Determine the (x, y) coordinate at the center of the cell enclosing the given text.  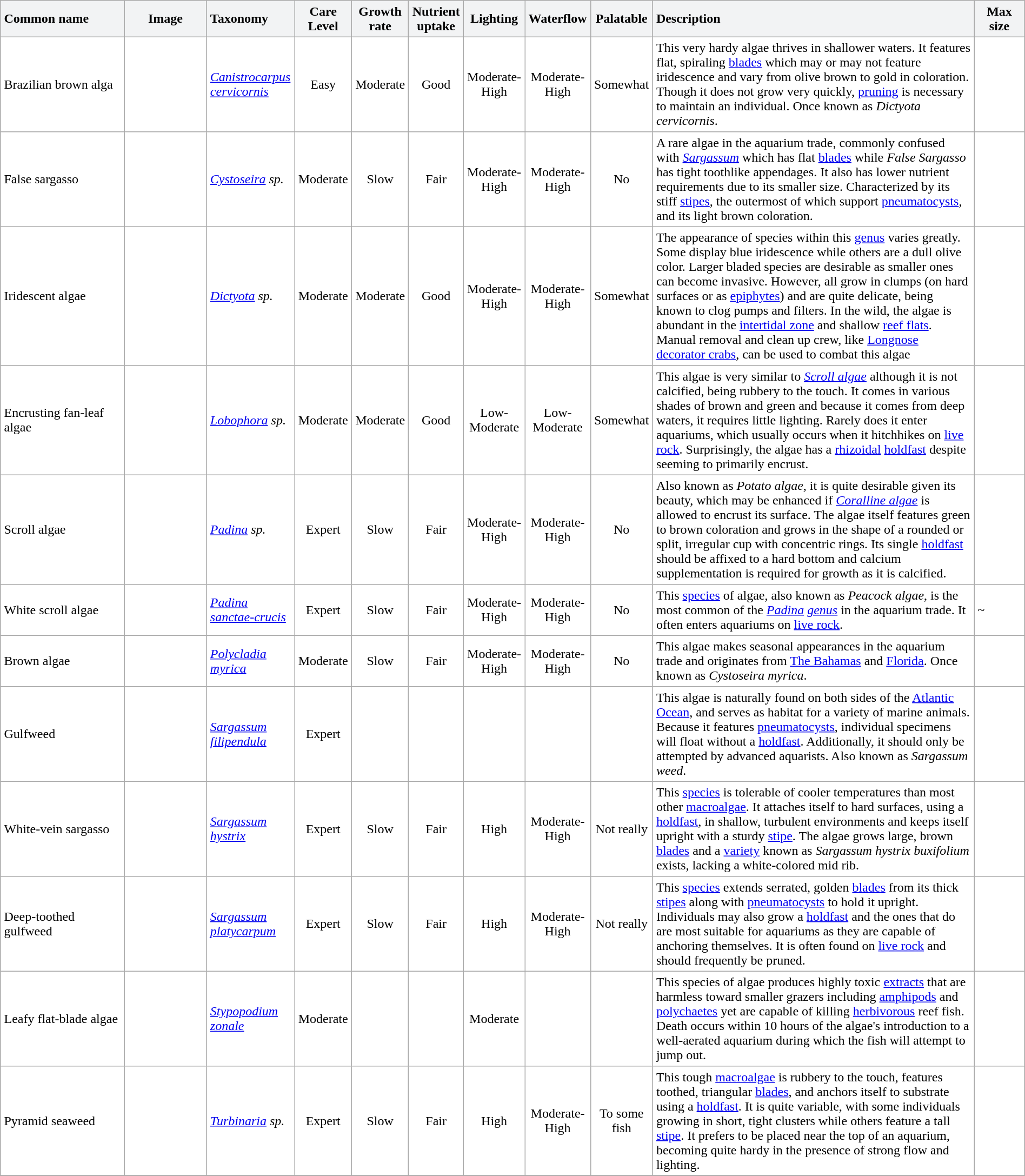
Brown algae (63, 661)
Cystoseira sp. (251, 180)
Turbinaria sp. (251, 1121)
To some fish (622, 1121)
Growth rate (380, 19)
Stypopodium zonale (251, 1019)
Canistrocarpus cervicornis (251, 84)
Easy (323, 84)
Nutrient uptake (436, 19)
White scroll algae (63, 610)
Care Level (323, 19)
Taxonomy (251, 19)
This algae makes seasonal appearances in the aquarium trade and originates from The Bahamas and Florida. Once known as Cystoseira myrica. (813, 661)
Common name (63, 19)
Dictyota sp. (251, 296)
Encrusting fan-leaf algae (63, 420)
Pyramid seaweed (63, 1121)
Polycladia myrica (251, 661)
Palatable (622, 19)
Description (813, 19)
False sargasso (63, 180)
Leafy flat-blade algae (63, 1019)
Sargassum hystrix (251, 829)
Waterflow (558, 19)
Scroll algae (63, 529)
Image (165, 19)
Gulfweed (63, 734)
Iridescent algae (63, 296)
Padina sanctae-crucis (251, 610)
Sargassum filipendula (251, 734)
Sargassum platycarpum (251, 924)
Padina sp. (251, 529)
~ (999, 610)
Deep-toothed gulfweed (63, 924)
Max size (999, 19)
White-vein sargasso (63, 829)
Brazilian brown alga (63, 84)
Lighting (494, 19)
Lobophora sp. (251, 420)
